Extract the [X, Y] coordinate from the center of the cell holding the provided text.  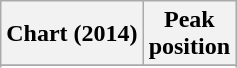
Peakposition [189, 34]
Chart (2014) [72, 34]
